Identify which cell holds the provided text, then report its [x, y] central coordinate. 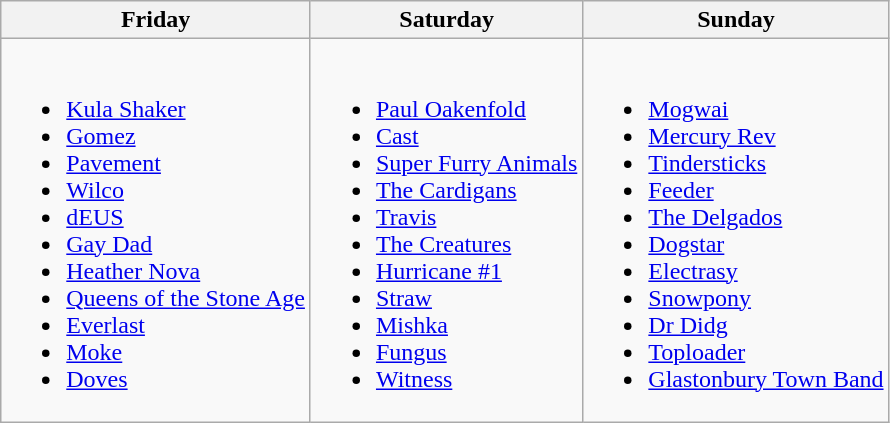
Kula ShakerGomezPavementWilcodEUSGay DadHeather NovaQueens of the Stone AgeEverlastMokeDoves [156, 230]
Saturday [446, 20]
MogwaiMercury RevTindersticksFeederThe DelgadosDogstarElectrasySnowponyDr DidgToploaderGlastonbury Town Band [736, 230]
Sunday [736, 20]
Paul OakenfoldCastSuper Furry AnimalsThe CardigansTravisThe CreaturesHurricane #1StrawMishkaFungusWitness [446, 230]
Friday [156, 20]
